Return the [x, y] coordinate for the center point of the cell that contains the specified text.  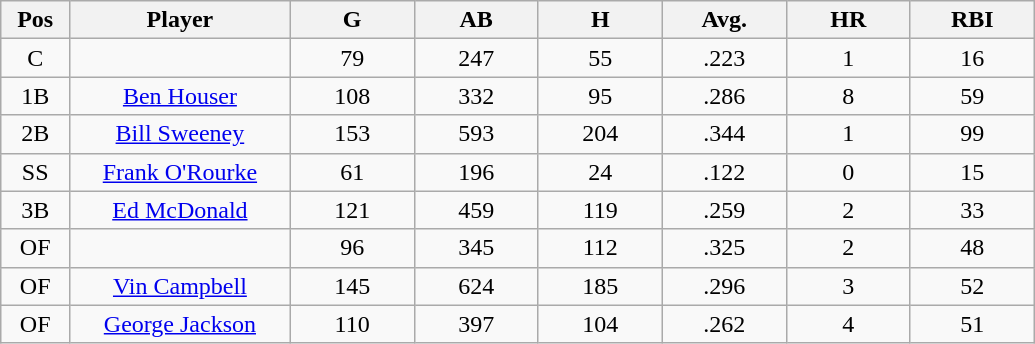
624 [476, 286]
33 [972, 210]
.262 [724, 324]
Ben Houser [180, 96]
196 [476, 172]
247 [476, 58]
George Jackson [180, 324]
61 [352, 172]
4 [848, 324]
G [352, 20]
79 [352, 58]
.259 [724, 210]
Bill Sweeney [180, 134]
204 [600, 134]
24 [600, 172]
112 [600, 248]
185 [600, 286]
Player [180, 20]
3B [36, 210]
459 [476, 210]
0 [848, 172]
.325 [724, 248]
345 [476, 248]
3 [848, 286]
.122 [724, 172]
110 [352, 324]
Frank O'Rourke [180, 172]
397 [476, 324]
2B [36, 134]
55 [600, 58]
332 [476, 96]
145 [352, 286]
H [600, 20]
121 [352, 210]
.296 [724, 286]
15 [972, 172]
Ed McDonald [180, 210]
AB [476, 20]
153 [352, 134]
Avg. [724, 20]
119 [600, 210]
C [36, 58]
RBI [972, 20]
59 [972, 96]
95 [600, 96]
1B [36, 96]
Vin Campbell [180, 286]
99 [972, 134]
.286 [724, 96]
593 [476, 134]
.223 [724, 58]
.344 [724, 134]
HR [848, 20]
48 [972, 248]
96 [352, 248]
51 [972, 324]
Pos [36, 20]
104 [600, 324]
8 [848, 96]
16 [972, 58]
52 [972, 286]
SS [36, 172]
108 [352, 96]
